Return [x, y] of the center of cell containing provided text 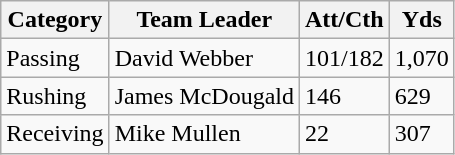
Mike Mullen [204, 134]
101/182 [344, 58]
Category [55, 20]
Passing [55, 58]
307 [422, 134]
22 [344, 134]
Rushing [55, 96]
1,070 [422, 58]
Yds [422, 20]
James McDougald [204, 96]
146 [344, 96]
629 [422, 96]
Team Leader [204, 20]
Att/Cth [344, 20]
Receiving [55, 134]
David Webber [204, 58]
